Return the (x, y) coordinate for the center point of the cell that contains the specified text.  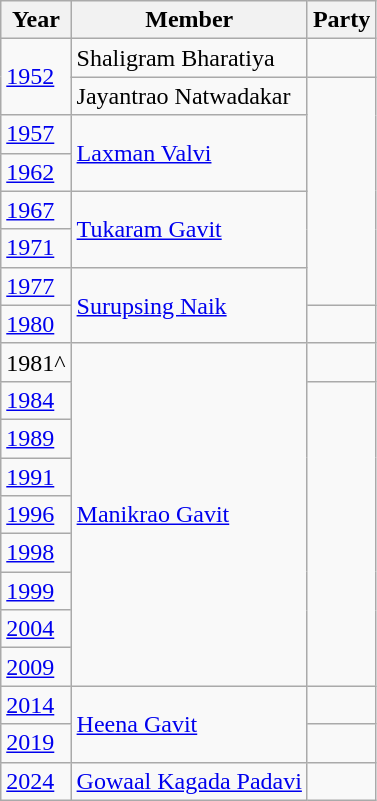
1957 (36, 134)
1967 (36, 210)
1981^ (36, 362)
1977 (36, 286)
2009 (36, 667)
Manikrao Gavit (189, 514)
Heena Gavit (189, 724)
2019 (36, 743)
Tukaram Gavit (189, 229)
Year (36, 20)
2024 (36, 781)
1999 (36, 591)
1996 (36, 515)
1998 (36, 553)
1984 (36, 400)
1989 (36, 438)
Surupsing Naik (189, 305)
1980 (36, 324)
2014 (36, 705)
2004 (36, 629)
1971 (36, 248)
1962 (36, 172)
Laxman Valvi (189, 153)
1991 (36, 477)
Party (341, 20)
Shaligram Bharatiya (189, 58)
Jayantrao Natwadakar (189, 96)
Gowaal Kagada Padavi (189, 781)
Member (189, 20)
1952 (36, 77)
